Return [x, y] of the center of cell containing provided text 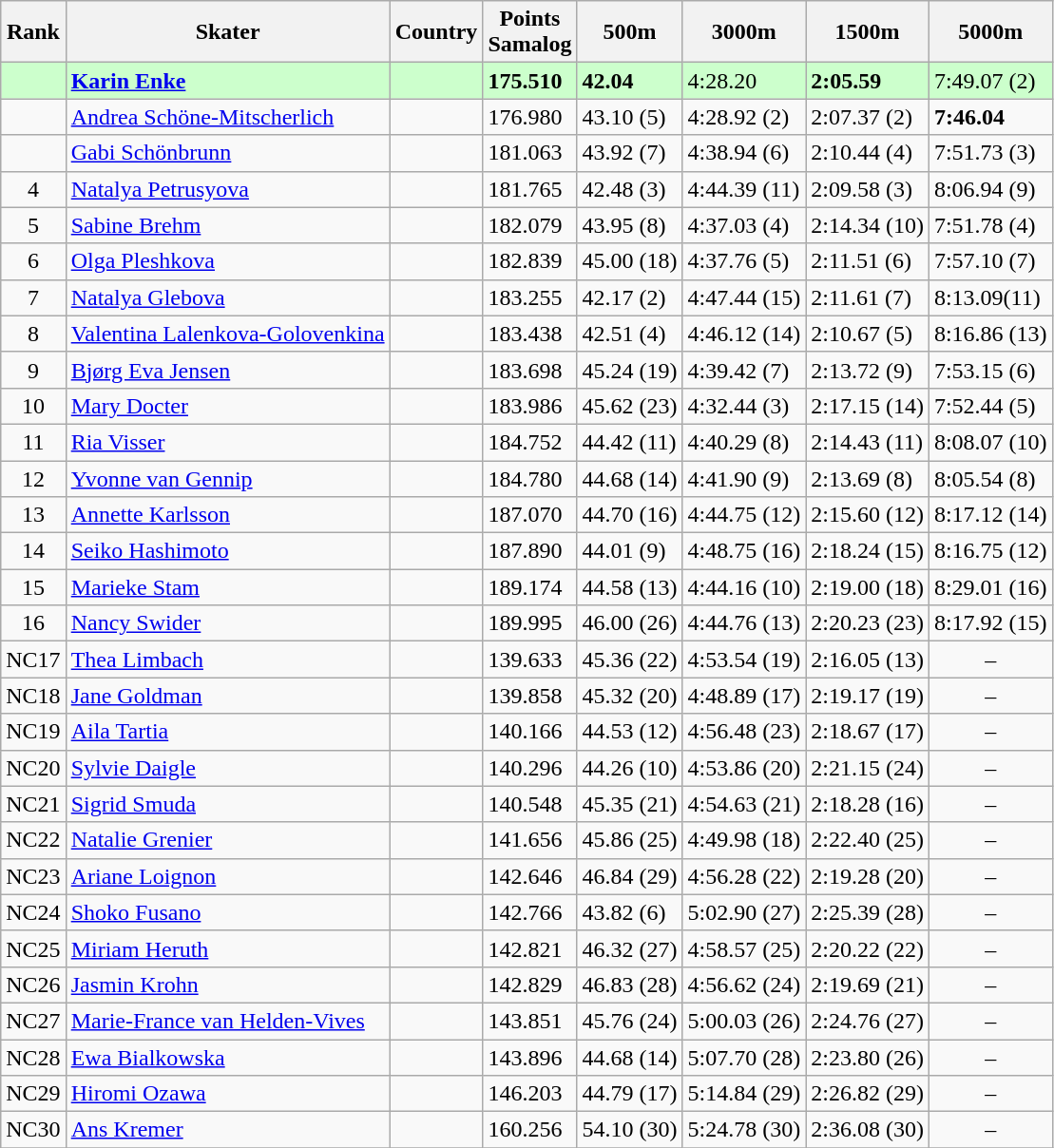
182.839 [530, 261]
7:51.78 (4) [990, 225]
8 [33, 334]
189.174 [530, 587]
2:22.40 (25) [868, 840]
4:37.03 (4) [744, 225]
44.42 (11) [629, 442]
4:48.75 (16) [744, 551]
2:13.72 (9) [868, 370]
42.48 (3) [629, 189]
2:17.15 (14) [868, 406]
5:24.78 (30) [744, 1130]
Mary Docter [228, 406]
Natalie Grenier [228, 840]
44.26 (10) [629, 768]
146.203 [530, 1094]
8:05.54 (8) [990, 478]
Natalya Petrusyova [228, 189]
4:41.90 (9) [744, 478]
46.84 (29) [629, 876]
141.656 [530, 840]
2:13.69 (8) [868, 478]
45.32 (20) [629, 696]
Nancy Swider [228, 623]
Seiko Hashimoto [228, 551]
4 [33, 189]
2:11.51 (6) [868, 261]
Thea Limbach [228, 660]
45.86 (25) [629, 840]
2:16.05 (13) [868, 660]
14 [33, 551]
2:11.61 (7) [868, 297]
46.00 (26) [629, 623]
Olga Pleshkova [228, 261]
4:49.98 (18) [744, 840]
Hiromi Ozawa [228, 1094]
181.063 [530, 153]
184.780 [530, 478]
4:46.12 (14) [744, 334]
42.04 [629, 81]
45.24 (19) [629, 370]
142.646 [530, 876]
44.58 (13) [629, 587]
42.51 (4) [629, 334]
NC27 [33, 1021]
182.079 [530, 225]
500m [629, 32]
160.256 [530, 1130]
2:23.80 (26) [868, 1058]
1500m [868, 32]
Natalya Glebova [228, 297]
43.95 (8) [629, 225]
5 [33, 225]
4:28.20 [744, 81]
Skater [228, 32]
8:17.92 (15) [990, 623]
6 [33, 261]
4:37.76 (5) [744, 261]
9 [33, 370]
8:13.09(11) [990, 297]
NC29 [33, 1094]
45.36 (22) [629, 660]
NC22 [33, 840]
46.32 (27) [629, 948]
8:06.94 (9) [990, 189]
Ariane Loignon [228, 876]
4:54.63 (21) [744, 804]
2:09.58 (3) [868, 189]
187.890 [530, 551]
4:53.86 (20) [744, 768]
Miriam Heruth [228, 948]
4:40.29 (8) [744, 442]
2:10.44 (4) [868, 153]
Sigrid Smuda [228, 804]
NC19 [33, 732]
Gabi Schönbrunn [228, 153]
46.83 (28) [629, 985]
183.255 [530, 297]
NC21 [33, 804]
4:56.62 (24) [744, 985]
4:44.39 (11) [744, 189]
2:18.67 (17) [868, 732]
2:19.28 (20) [868, 876]
7 [33, 297]
4:56.28 (22) [744, 876]
139.633 [530, 660]
NC26 [33, 985]
183.438 [530, 334]
Jasmin Krohn [228, 985]
Marie-France van Helden-Vives [228, 1021]
8:08.07 (10) [990, 442]
15 [33, 587]
5:00.03 (26) [744, 1021]
2:20.23 (23) [868, 623]
2:26.82 (29) [868, 1094]
45.76 (24) [629, 1021]
5:02.90 (27) [744, 912]
Aila Tartia [228, 732]
181.765 [530, 189]
3000m [744, 32]
2:19.17 (19) [868, 696]
5000m [990, 32]
183.986 [530, 406]
Ans Kremer [228, 1130]
176.980 [530, 117]
4:28.92 (2) [744, 117]
44.79 (17) [629, 1094]
43.82 (6) [629, 912]
45.00 (18) [629, 261]
44.01 (9) [629, 551]
4:44.16 (10) [744, 587]
5:14.84 (29) [744, 1094]
2:24.76 (27) [868, 1021]
16 [33, 623]
NC18 [33, 696]
Andrea Schöne-Mitscherlich [228, 117]
NC25 [33, 948]
Valentina Lalenkova-Golovenkina [228, 334]
7:51.73 (3) [990, 153]
184.752 [530, 442]
7:46.04 [990, 117]
142.821 [530, 948]
Marieke Stam [228, 587]
139.858 [530, 696]
8:17.12 (14) [990, 515]
Ria Visser [228, 442]
189.995 [530, 623]
2:07.37 (2) [868, 117]
143.896 [530, 1058]
Points Samalog [530, 32]
4:44.75 (12) [744, 515]
4:39.42 (7) [744, 370]
NC17 [33, 660]
Annette Karlsson [228, 515]
NC20 [33, 768]
2:36.08 (30) [868, 1130]
140.166 [530, 732]
54.10 (30) [629, 1130]
8:16.75 (12) [990, 551]
4:48.89 (17) [744, 696]
2:21.15 (24) [868, 768]
140.296 [530, 768]
2:05.59 [868, 81]
4:44.76 (13) [744, 623]
11 [33, 442]
2:14.43 (11) [868, 442]
2:19.00 (18) [868, 587]
4:56.48 (23) [744, 732]
2:15.60 (12) [868, 515]
143.851 [530, 1021]
NC28 [33, 1058]
4:32.44 (3) [744, 406]
8:29.01 (16) [990, 587]
NC24 [33, 912]
142.829 [530, 985]
140.548 [530, 804]
4:53.54 (19) [744, 660]
Ewa Bialkowska [228, 1058]
183.698 [530, 370]
2:10.67 (5) [868, 334]
Bjørg Eva Jensen [228, 370]
8:16.86 (13) [990, 334]
4:38.94 (6) [744, 153]
NC30 [33, 1130]
2:18.28 (16) [868, 804]
NC23 [33, 876]
Yvonne van Gennip [228, 478]
2:18.24 (15) [868, 551]
4:47.44 (15) [744, 297]
175.510 [530, 81]
2:19.69 (21) [868, 985]
7:53.15 (6) [990, 370]
2:20.22 (22) [868, 948]
7:52.44 (5) [990, 406]
2:25.39 (28) [868, 912]
Country [436, 32]
13 [33, 515]
42.17 (2) [629, 297]
7:49.07 (2) [990, 81]
Jane Goldman [228, 696]
45.35 (21) [629, 804]
44.70 (16) [629, 515]
142.766 [530, 912]
Shoko Fusano [228, 912]
43.10 (5) [629, 117]
45.62 (23) [629, 406]
10 [33, 406]
4:58.57 (25) [744, 948]
43.92 (7) [629, 153]
7:57.10 (7) [990, 261]
Sylvie Daigle [228, 768]
187.070 [530, 515]
Sabine Brehm [228, 225]
Karin Enke [228, 81]
Rank [33, 32]
12 [33, 478]
5:07.70 (28) [744, 1058]
44.53 (12) [629, 732]
2:14.34 (10) [868, 225]
